Locate the cell with the specified text and output its (X, Y) center coordinate. 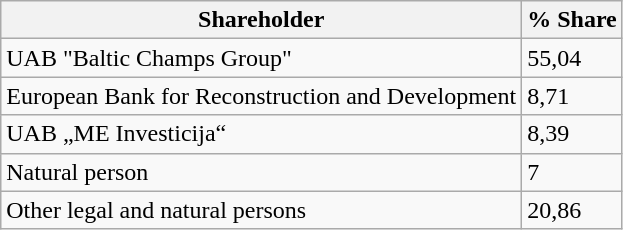
Natural person (262, 172)
8,39 (572, 134)
Other legal and natural persons (262, 210)
European Bank for Reconstruction and Development (262, 96)
55,04 (572, 58)
Shareholder (262, 20)
UAB „ME Investicija“ (262, 134)
8,71 (572, 96)
% Share (572, 20)
20,86 (572, 210)
UAB "Baltic Champs Group" (262, 58)
7 (572, 172)
